Pinpoint the cell where the given text exists, returning its [X, Y] midpoint coordinate. 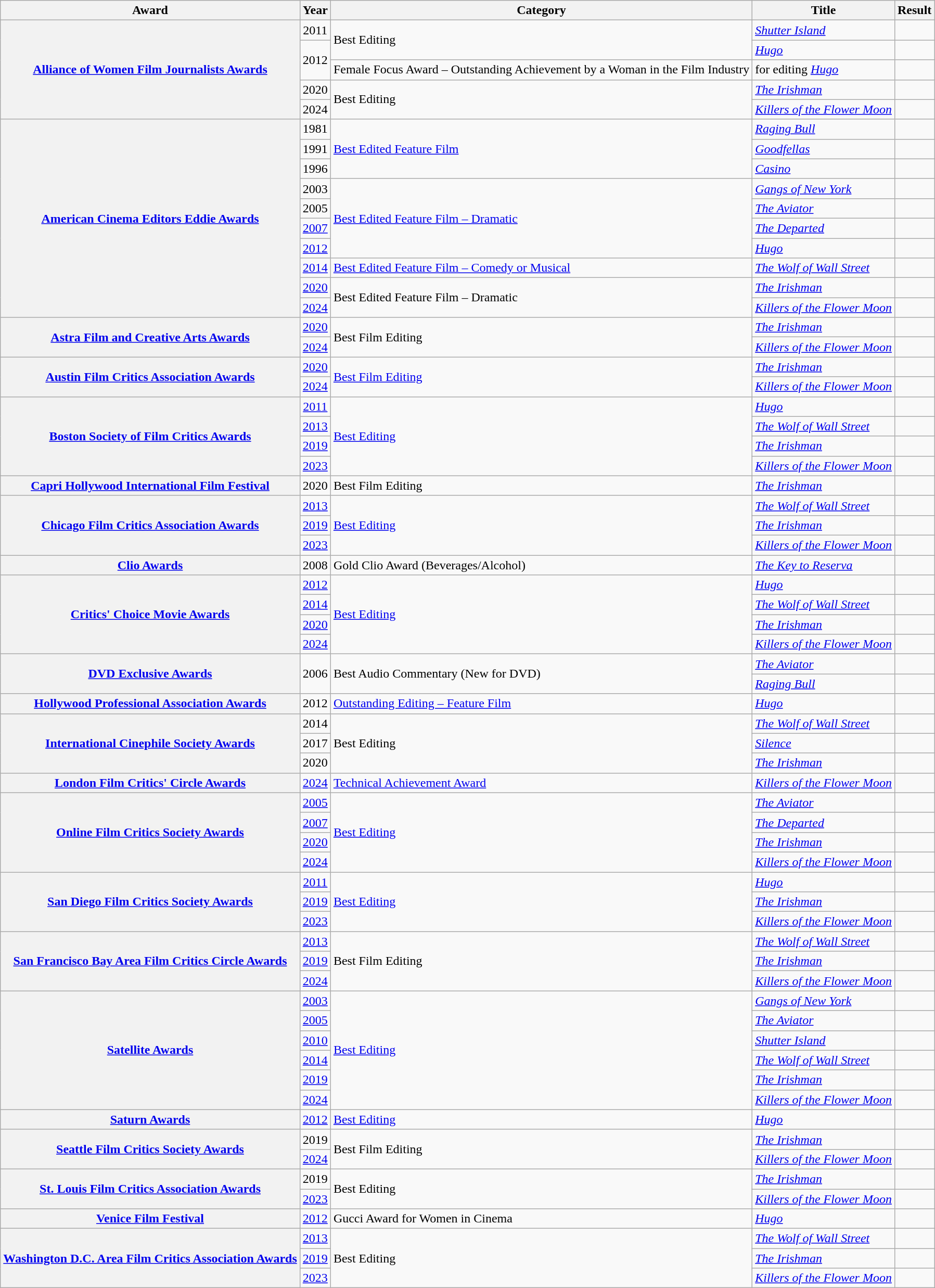
Satellite Awards [150, 1050]
San Francisco Bay Area Film Critics Circle Awards [150, 961]
Award [150, 10]
Best Edited Feature Film – Comedy or Musical [541, 268]
1981 [315, 129]
Best Audio Commentary (New for DVD) [541, 674]
Chicago Film Critics Association Awards [150, 525]
Outstanding Editing – Feature Film [541, 704]
1996 [315, 169]
Casino [824, 169]
2006 [315, 674]
San Diego Film Critics Society Awards [150, 902]
Goodfellas [824, 149]
Alliance of Women Film Journalists Awards [150, 70]
1991 [315, 149]
2017 [315, 743]
Best Edited Feature Film [541, 149]
Gold Clio Award (Beverages/Alcohol) [541, 565]
Category [541, 10]
The Key to Reserva [824, 565]
2010 [315, 1040]
Venice Film Festival [150, 1219]
Result [914, 10]
Boston Society of Film Critics Awards [150, 436]
Silence [824, 743]
Washington D.C. Area Film Critics Association Awards [150, 1258]
Clio Awards [150, 565]
Austin Film Critics Association Awards [150, 377]
American Cinema Editors Eddie Awards [150, 219]
Title [824, 10]
Year [315, 10]
St. Louis Film Critics Association Awards [150, 1189]
London Film Critics' Circle Awards [150, 783]
Gucci Award for Women in Cinema [541, 1219]
Hollywood Professional Association Awards [150, 704]
2008 [315, 565]
Saturn Awards [150, 1119]
Astra Film and Creative Arts Awards [150, 337]
Online Film Critics Society Awards [150, 832]
for editing Hugo [824, 70]
Female Focus Award – Outstanding Achievement by a Woman in the Film Industry [541, 70]
DVD Exclusive Awards [150, 674]
Seattle Film Critics Society Awards [150, 1149]
Technical Achievement Award [541, 783]
International Cinephile Society Awards [150, 743]
Critics' Choice Movie Awards [150, 615]
Capri Hollywood International Film Festival [150, 486]
